Capture the cell that displays the provided text and extract its (x, y) central coordinate. 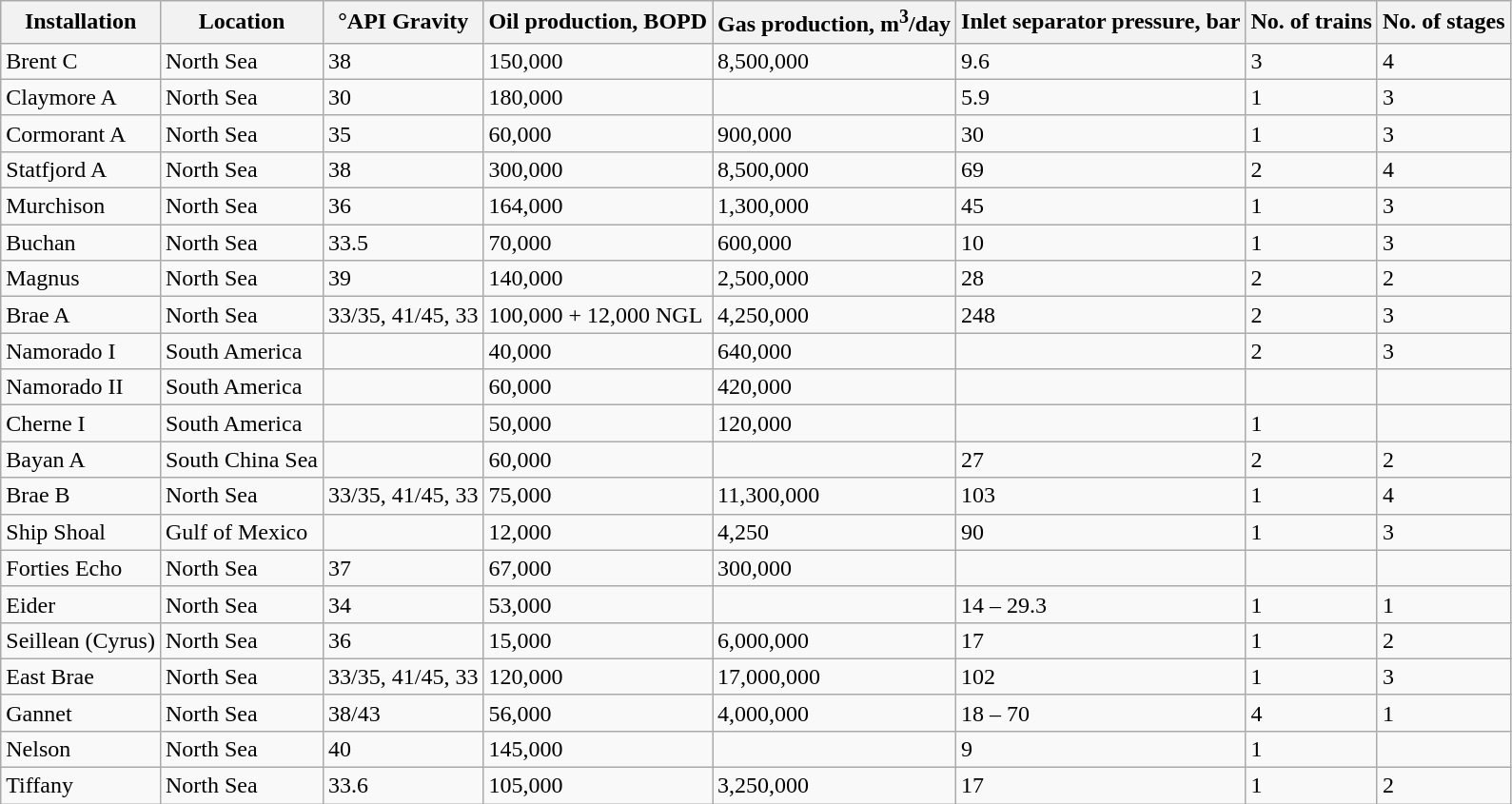
140,000 (598, 279)
150,000 (598, 61)
56,000 (598, 713)
5.9 (1101, 97)
900,000 (835, 133)
Statfjord A (81, 169)
28 (1101, 279)
Gas production, m3/day (835, 23)
34 (403, 604)
100,000 + 12,000 NGL (598, 315)
38/43 (403, 713)
Nelson (81, 749)
3,250,000 (835, 786)
102 (1101, 677)
39 (403, 279)
6,000,000 (835, 640)
Namorado II (81, 387)
50,000 (598, 423)
1,300,000 (835, 206)
105,000 (598, 786)
Murchison (81, 206)
Seillean (Cyrus) (81, 640)
640,000 (835, 351)
East Brae (81, 677)
14 – 29.3 (1101, 604)
33.6 (403, 786)
Eider (81, 604)
Gulf of Mexico (242, 532)
9.6 (1101, 61)
Ship Shoal (81, 532)
4,250,000 (835, 315)
35 (403, 133)
Brae A (81, 315)
40,000 (598, 351)
90 (1101, 532)
11,300,000 (835, 496)
Cormorant A (81, 133)
248 (1101, 315)
Buchan (81, 243)
Gannet (81, 713)
164,000 (598, 206)
Brent C (81, 61)
10 (1101, 243)
Magnus (81, 279)
67,000 (598, 568)
37 (403, 568)
69 (1101, 169)
Tiffany (81, 786)
180,000 (598, 97)
South China Sea (242, 460)
No. of trains (1311, 23)
Forties Echo (81, 568)
15,000 (598, 640)
4,250 (835, 532)
4,000,000 (835, 713)
Brae B (81, 496)
40 (403, 749)
17,000,000 (835, 677)
Oil production, BOPD (598, 23)
Installation (81, 23)
45 (1101, 206)
70,000 (598, 243)
27 (1101, 460)
No. of stages (1443, 23)
°API Gravity (403, 23)
Location (242, 23)
18 – 70 (1101, 713)
Inlet separator pressure, bar (1101, 23)
600,000 (835, 243)
12,000 (598, 532)
Bayan A (81, 460)
Claymore A (81, 97)
9 (1101, 749)
33.5 (403, 243)
Cherne I (81, 423)
53,000 (598, 604)
2,500,000 (835, 279)
420,000 (835, 387)
Namorado I (81, 351)
145,000 (598, 749)
103 (1101, 496)
75,000 (598, 496)
